Pinpoint the cell where the given text exists, returning its (x, y) midpoint coordinate. 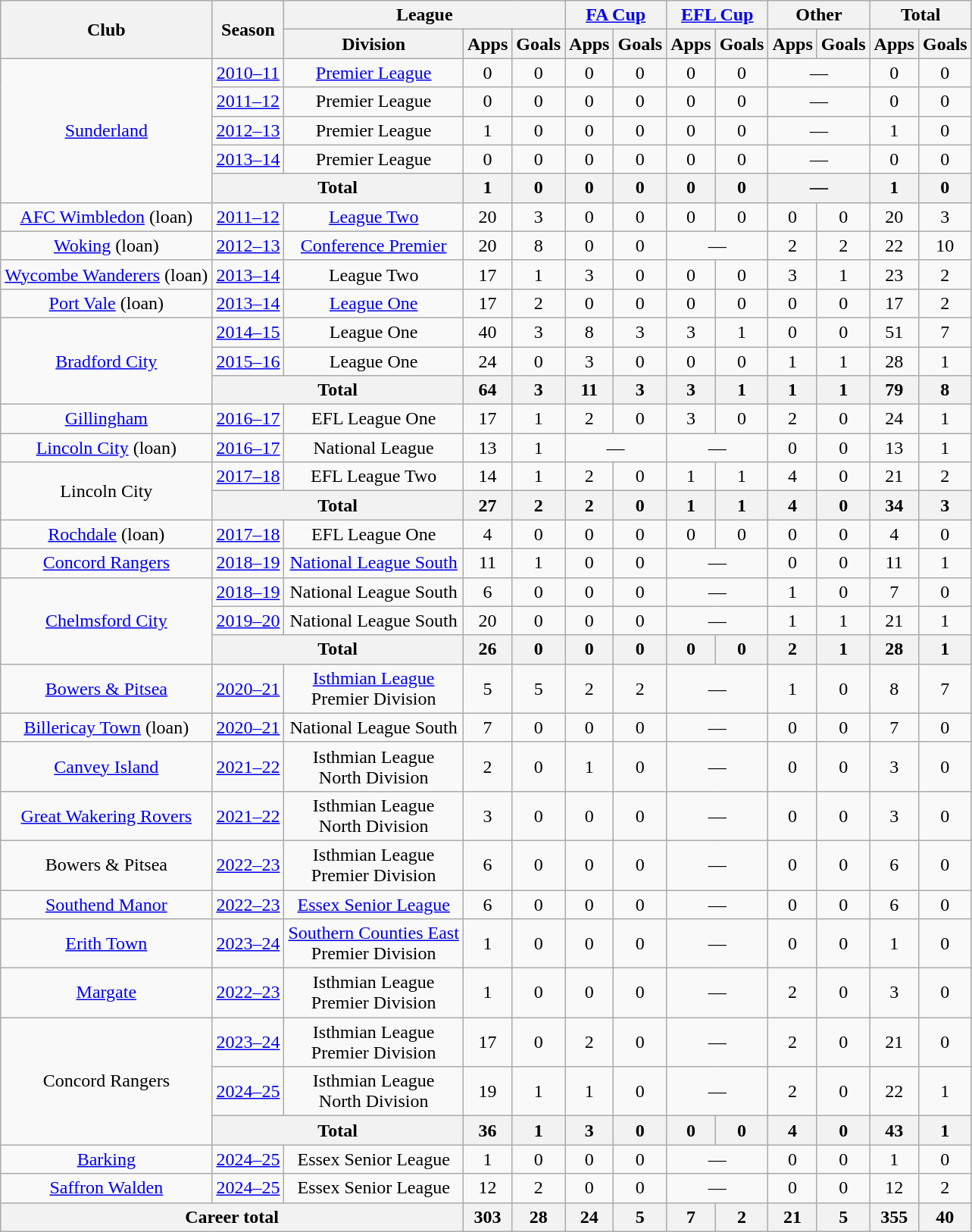
Southend Manor (106, 904)
23 (894, 274)
EFL League Two (373, 477)
Erith Town (106, 944)
Club (106, 30)
2010–11 (248, 73)
Division (373, 44)
Gillingham (106, 419)
League (424, 15)
FA Cup (616, 15)
Billericay Town (loan) (106, 727)
Lincoln City (loan) (106, 448)
Career total (232, 1217)
Conference Premier (373, 245)
Rochdale (loan) (106, 534)
Wycombe Wanderers (loan) (106, 274)
10 (945, 245)
Chelmsford City (106, 621)
43 (894, 1130)
Saffron Walden (106, 1188)
Port Vale (loan) (106, 303)
36 (487, 1130)
355 (894, 1217)
Season (248, 30)
19 (487, 1091)
Lincoln City (106, 491)
Great Wakering Rovers (106, 815)
2014–15 (248, 332)
64 (487, 390)
79 (894, 390)
2019–20 (248, 621)
26 (487, 649)
34 (894, 505)
AFC Wimbledon (loan) (106, 217)
Bradford City (106, 361)
Sunderland (106, 130)
2015–16 (248, 361)
51 (894, 332)
303 (487, 1217)
Other (819, 15)
Margate (106, 993)
National League (373, 448)
EFL Cup (717, 15)
27 (487, 505)
Southern Counties EastPremier Division (373, 944)
Barking (106, 1159)
14 (487, 477)
Canvey Island (106, 767)
Woking (loan) (106, 245)
